Pinpoint the cell where the given text exists, returning its (x, y) midpoint coordinate. 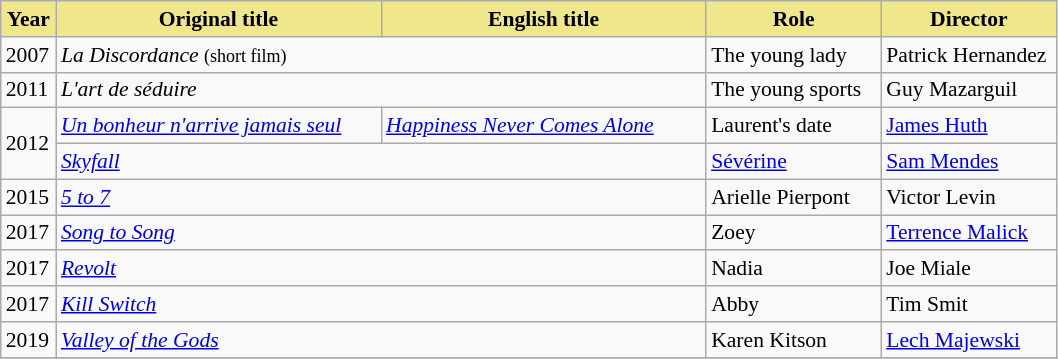
La Discordance (short film) (381, 55)
Guy Mazarguil (968, 90)
Song to Song (381, 233)
Sam Mendes (968, 162)
5 to 7 (381, 197)
2011 (28, 90)
Nadia (794, 269)
Abby (794, 304)
Skyfall (381, 162)
Year (28, 19)
Lech Majewski (968, 340)
Victor Levin (968, 197)
2012 (28, 144)
2007 (28, 55)
Sévérine (794, 162)
Terrence Malick (968, 233)
Zoey (794, 233)
Director (968, 19)
Un bonheur n'arrive jamais seul (218, 126)
Patrick Hernandez (968, 55)
The young sports (794, 90)
Revolt (381, 269)
2019 (28, 340)
The young lady (794, 55)
Role (794, 19)
Tim Smit (968, 304)
Original title (218, 19)
Joe Miale (968, 269)
English title (544, 19)
Laurent's date (794, 126)
Arielle Pierpont (794, 197)
L'art de séduire (381, 90)
Happiness Never Comes Alone (544, 126)
James Huth (968, 126)
Kill Switch (381, 304)
Karen Kitson (794, 340)
Valley of the Gods (381, 340)
2015 (28, 197)
